Determine the (x, y) coordinate at the center of the cell enclosing the given text.  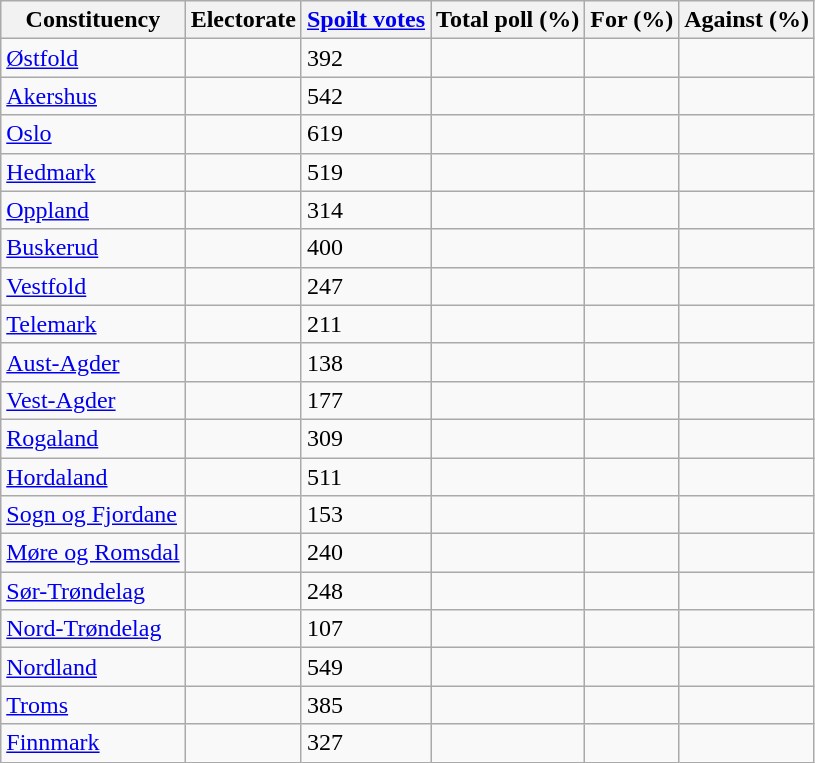
Finnmark (93, 743)
177 (366, 400)
For (%) (632, 20)
107 (366, 629)
Vest-Agder (93, 400)
Østfold (93, 58)
Nord-Trøndelag (93, 629)
Electorate (243, 20)
619 (366, 134)
138 (366, 362)
Spoilt votes (366, 20)
Oslo (93, 134)
Rogaland (93, 438)
Against (%) (747, 20)
Hedmark (93, 172)
Troms (93, 705)
Oppland (93, 210)
309 (366, 438)
248 (366, 591)
519 (366, 172)
240 (366, 553)
153 (366, 515)
385 (366, 705)
Aust-Agder (93, 362)
Akershus (93, 96)
247 (366, 286)
392 (366, 58)
Constituency (93, 20)
Sør-Trøndelag (93, 591)
Telemark (93, 324)
Buskerud (93, 248)
Vestfold (93, 286)
542 (366, 96)
211 (366, 324)
Hordaland (93, 477)
400 (366, 248)
Sogn og Fjordane (93, 515)
314 (366, 210)
549 (366, 667)
Møre og Romsdal (93, 553)
511 (366, 477)
Nordland (93, 667)
Total poll (%) (508, 20)
327 (366, 743)
